Determine the [X, Y] coordinate at the center of the cell enclosing the given text.  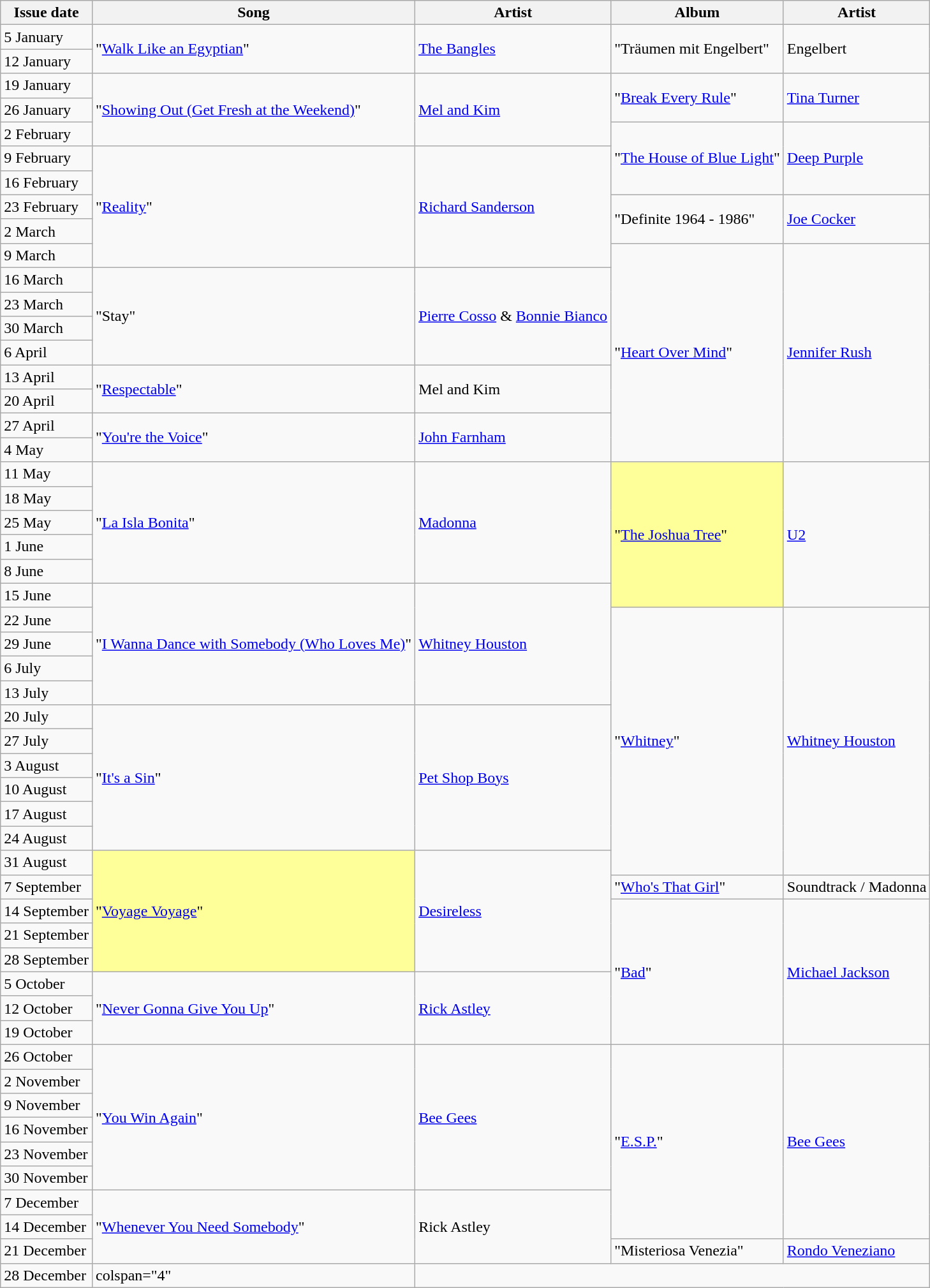
24 August [47, 838]
"Whenever You Need Somebody" [253, 1227]
4 May [47, 450]
Issue date [47, 13]
2 November [47, 1081]
Desireless [513, 911]
"E.S.P." [698, 1141]
14 December [47, 1227]
30 November [47, 1178]
28 December [47, 1275]
21 September [47, 935]
27 April [47, 426]
20 July [47, 717]
7 December [47, 1203]
Rondo Veneziano [857, 1251]
"Bad" [698, 972]
"Heart Over Mind" [698, 352]
20 April [47, 401]
19 October [47, 1032]
15 June [47, 595]
"You're the Voice" [253, 438]
26 January [47, 110]
"I Wanna Dance with Somebody (Who Loves Me)" [253, 644]
23 February [47, 207]
28 September [47, 959]
Soundtrack / Madonna [857, 887]
"Träumen mit Engelbert" [698, 49]
31 August [47, 862]
Pierre Cosso & Bonnie Bianco [513, 316]
16 November [47, 1130]
11 May [47, 474]
"It's a Sin" [253, 778]
"You Win Again" [253, 1117]
"Never Gonna Give You Up" [253, 1008]
12 October [47, 1008]
13 July [47, 692]
"Definite 1964 - 1986" [698, 219]
22 June [47, 619]
"La Isla Bonita" [253, 522]
8 June [47, 571]
Pet Shop Boys [513, 778]
2 March [47, 231]
Tina Turner [857, 98]
14 September [47, 911]
9 February [47, 158]
colspan="4" [253, 1275]
Song [253, 13]
Michael Jackson [857, 972]
13 April [47, 377]
Engelbert [857, 49]
29 June [47, 644]
5 January [47, 37]
Album [698, 13]
Jennifer Rush [857, 352]
6 July [47, 668]
The Bangles [513, 49]
23 March [47, 304]
3 August [47, 766]
"The Joshua Tree" [698, 535]
21 December [47, 1251]
6 April [47, 353]
U2 [857, 535]
18 May [47, 498]
9 November [47, 1106]
1 June [47, 547]
"Stay" [253, 316]
"The House of Blue Light" [698, 158]
Joe Cocker [857, 219]
16 March [47, 279]
12 January [47, 61]
"Who's That Girl" [698, 887]
"Walk Like an Egyptian" [253, 49]
Madonna [513, 522]
"Respectable" [253, 389]
"Reality" [253, 207]
10 August [47, 790]
23 November [47, 1154]
30 March [47, 329]
2 February [47, 134]
5 October [47, 984]
17 August [47, 814]
"Showing Out (Get Fresh at the Weekend)" [253, 110]
John Farnham [513, 438]
Deep Purple [857, 158]
25 May [47, 522]
16 February [47, 182]
"Break Every Rule" [698, 98]
Richard Sanderson [513, 207]
"Voyage Voyage" [253, 911]
7 September [47, 887]
26 October [47, 1056]
"Misteriosa Venezia" [698, 1251]
19 January [47, 85]
27 July [47, 741]
"Whitney" [698, 741]
9 March [47, 255]
